Capture the cell that displays the provided text and extract its (x, y) central coordinate. 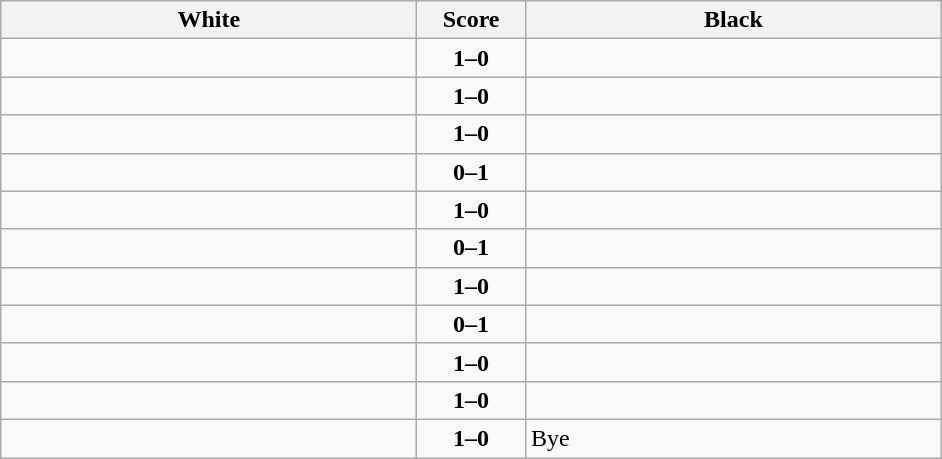
Black (733, 20)
White (209, 20)
Score (472, 20)
Bye (733, 438)
